Return (X, Y) of the center of cell containing provided text 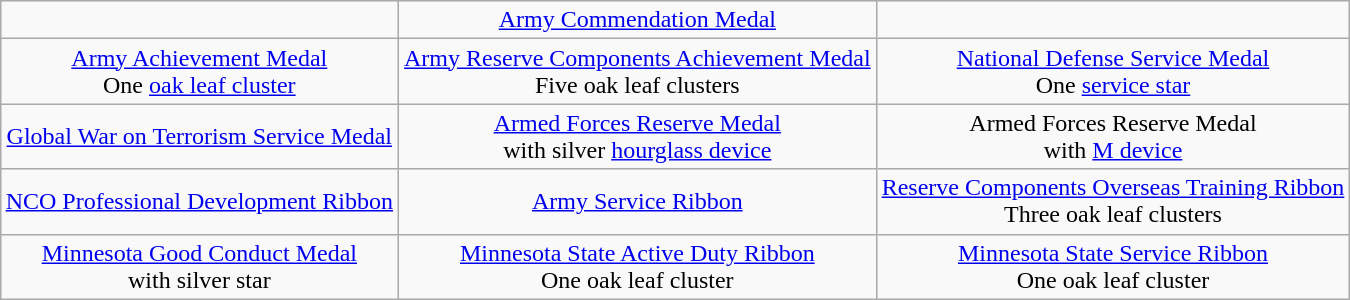
Armed Forces Reserve Medalwith silver hourglass device (638, 136)
Minnesota Good Conduct Medalwith silver star (199, 266)
Minnesota State Active Duty RibbonOne oak leaf cluster (638, 266)
Armed Forces Reserve Medalwith M device (1113, 136)
NCO Professional Development Ribbon (199, 202)
National Defense Service MedalOne service star (1113, 72)
Army Reserve Components Achievement MedalFive oak leaf clusters (638, 72)
Army Service Ribbon (638, 202)
Army Achievement MedalOne oak leaf cluster (199, 72)
Minnesota State Service RibbonOne oak leaf cluster (1113, 266)
Global War on Terrorism Service Medal (199, 136)
Reserve Components Overseas Training RibbonThree oak leaf clusters (1113, 202)
Army Commendation Medal (638, 20)
